For the text-containing cell, return its midpoint in (x, y) coordinate format. 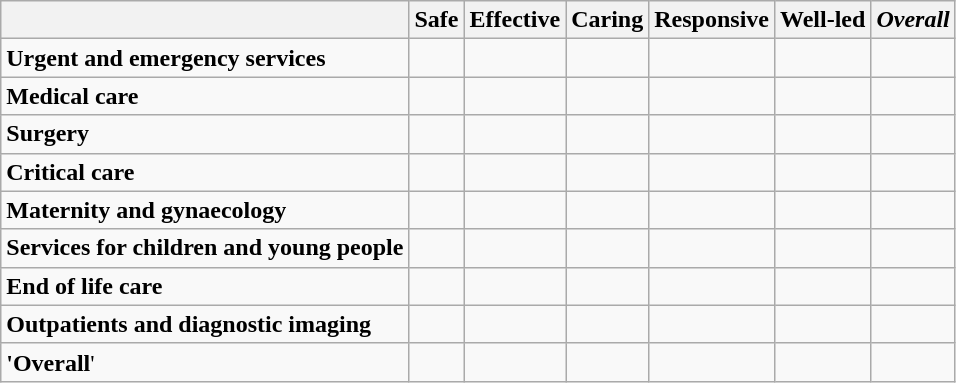
Medical care (205, 96)
Effective (515, 20)
Safe (436, 20)
Caring (608, 20)
Overall (913, 20)
Urgent and emergency services (205, 58)
Responsive (712, 20)
Surgery (205, 134)
Outpatients and diagnostic imaging (205, 324)
Maternity and gynaecology (205, 210)
Critical care (205, 172)
Well-led (822, 20)
'Overall' (205, 362)
Services for children and young people (205, 248)
End of life care (205, 286)
